Locate the cell with the specified text and output its [x, y] center coordinate. 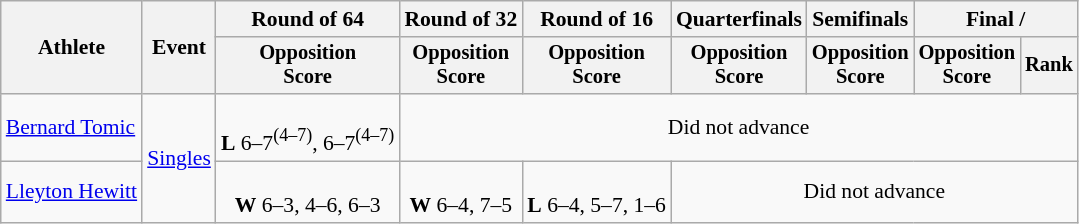
Lleyton Hewitt [72, 192]
Event [179, 48]
Final / [996, 19]
W 6–4, 7–5 [460, 192]
Rank [1049, 66]
Bernard Tomic [72, 128]
Round of 64 [308, 19]
Singles [179, 158]
W 6–3, 4–6, 6–3 [308, 192]
Round of 16 [596, 19]
Round of 32 [460, 19]
Semifinals [860, 19]
L 6–7(4–7), 6–7(4–7) [308, 128]
Athlete [72, 48]
L 6–4, 5–7, 1–6 [596, 192]
Quarterfinals [739, 19]
